Determine the (x, y) coordinate at the center of the cell enclosing the given text.  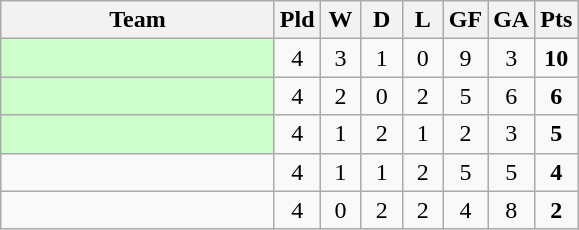
D (382, 20)
L (422, 20)
GF (465, 20)
8 (512, 210)
Pld (297, 20)
10 (556, 58)
W (340, 20)
Pts (556, 20)
Team (138, 20)
9 (465, 58)
GA (512, 20)
